Provide the (x, y) coordinate of the cell's center where the given text is located.  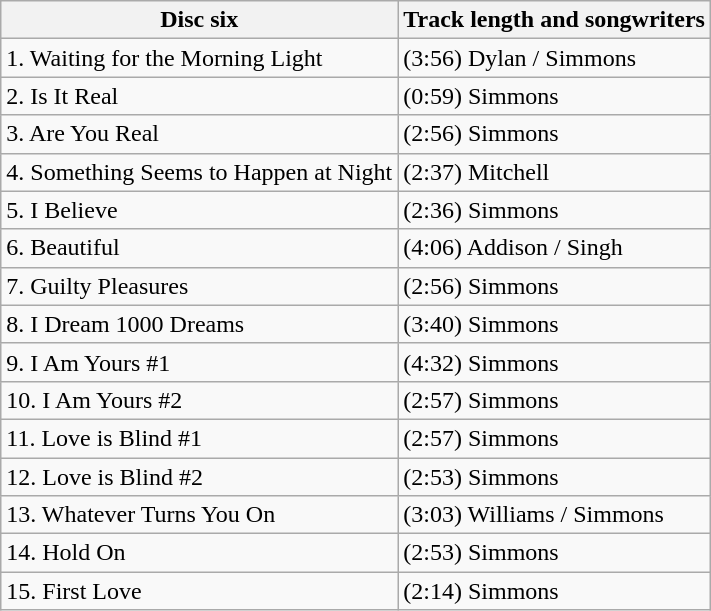
9. I Am Yours #1 (200, 362)
11. Love is Blind #1 (200, 438)
15. First Love (200, 591)
5. I Believe (200, 210)
(0:59) Simmons (554, 96)
12. Love is Blind #2 (200, 477)
(3:40) Simmons (554, 324)
Track length and songwriters (554, 20)
8. I Dream 1000 Dreams (200, 324)
10. I Am Yours #2 (200, 400)
(2:36) Simmons (554, 210)
(4:06) Addison / Singh (554, 248)
(4:32) Simmons (554, 362)
1. Waiting for the Morning Light (200, 58)
4. Something Seems to Happen at Night (200, 172)
(3:03) Williams / Simmons (554, 515)
Disc six (200, 20)
(2:14) Simmons (554, 591)
7. Guilty Pleasures (200, 286)
14. Hold On (200, 553)
2. Is It Real (200, 96)
6. Beautiful (200, 248)
13. Whatever Turns You On (200, 515)
3. Are You Real (200, 134)
(2:37) Mitchell (554, 172)
(3:56) Dylan / Simmons (554, 58)
